Find where the given text appears and provide that cell's center as [X, Y] coordinate. 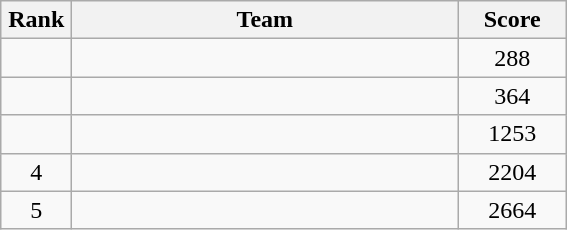
4 [36, 172]
Team [265, 20]
Score [512, 20]
1253 [512, 134]
Rank [36, 20]
2204 [512, 172]
2664 [512, 210]
288 [512, 58]
364 [512, 96]
5 [36, 210]
